Identify which cell holds the provided text, then report its (x, y) central coordinate. 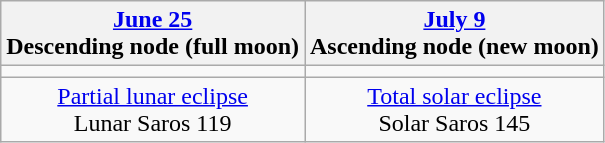
Partial lunar eclipseLunar Saros 119 (153, 110)
June 25Descending node (full moon) (153, 34)
July 9Ascending node (new moon) (454, 34)
Total solar eclipseSolar Saros 145 (454, 110)
